Search for the cell housing the specified text and yield its [X, Y] center coordinate. 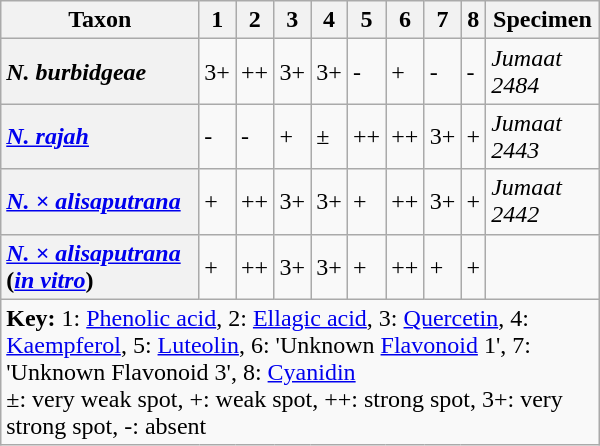
1 [218, 20]
7 [442, 20]
2 [255, 20]
N. × alisaputrana [100, 202]
6 [405, 20]
8 [474, 20]
Jumaat 2484 [543, 72]
Taxon [100, 20]
Specimen [543, 20]
Jumaat 2442 [543, 202]
N. × alisaputrana (in vitro) [100, 266]
3 [292, 20]
N. burbidgeae [100, 72]
N. rajah [100, 136]
5 [366, 20]
4 [330, 20]
Jumaat 2443 [543, 136]
± [330, 136]
